From the cell containing the given text, extract its center point as (X, Y) coordinate. 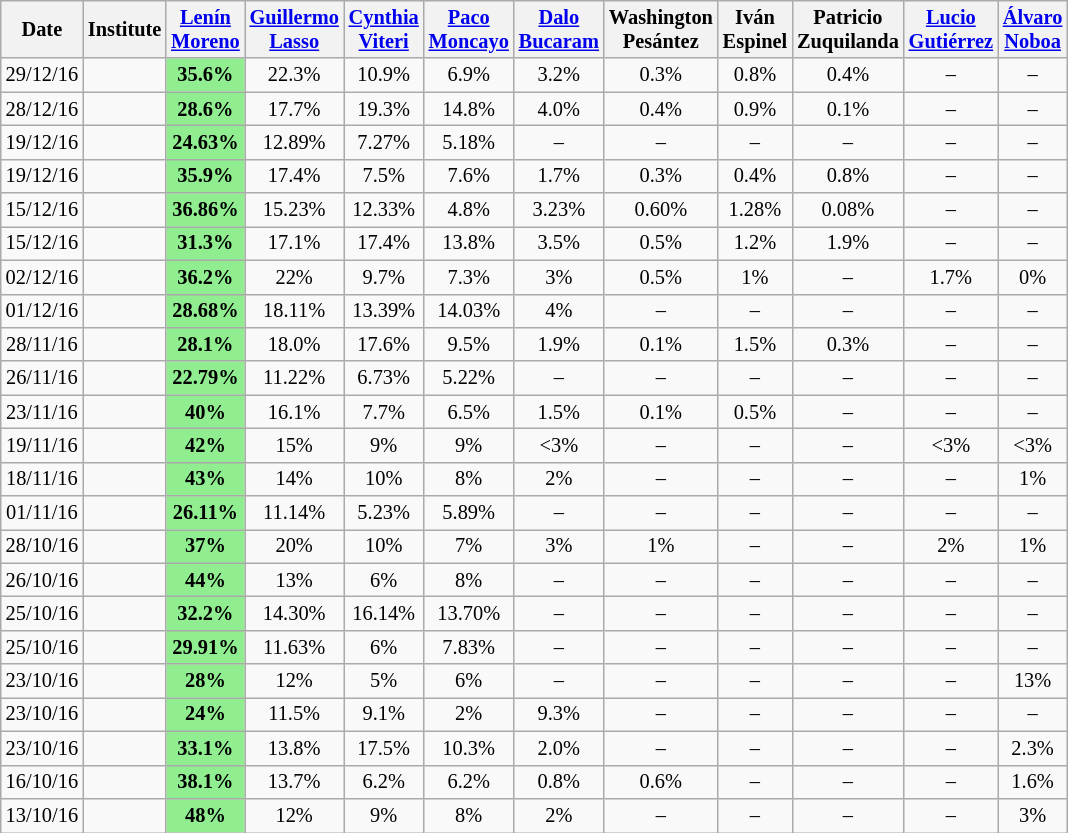
36.2% (205, 277)
29.91% (205, 647)
28% (205, 681)
4.8% (469, 210)
ÁlvaroNoboa (1032, 29)
5.22% (469, 378)
7.83% (469, 647)
24% (205, 714)
36.86% (205, 210)
44% (205, 580)
0% (1032, 277)
28.6% (205, 109)
6.73% (384, 378)
17.5% (384, 748)
15.23% (294, 210)
14.30% (294, 613)
20% (294, 546)
43% (205, 479)
19/11/16 (42, 445)
9.1% (384, 714)
IvánEspinel (755, 29)
18.11% (294, 311)
17.6% (384, 344)
9.3% (559, 714)
11.14% (294, 513)
22% (294, 277)
17.7% (294, 109)
CynthiaViteri (384, 29)
11.22% (294, 378)
28/12/16 (42, 109)
35.6% (205, 75)
7.6% (469, 176)
9.5% (469, 344)
10.3% (469, 748)
13/10/16 (42, 815)
14.8% (469, 109)
2.3% (1032, 748)
02/12/16 (42, 277)
19.3% (384, 109)
42% (205, 445)
6.5% (469, 412)
16.14% (384, 613)
28/10/16 (42, 546)
13.39% (384, 311)
01/11/16 (42, 513)
6.9% (469, 75)
9.7% (384, 277)
WashingtonPesántez (661, 29)
31.3% (205, 243)
3.5% (559, 243)
3.2% (559, 75)
01/12/16 (42, 311)
11.5% (294, 714)
40% (205, 412)
15% (294, 445)
11.63% (294, 647)
13.7% (294, 782)
0.08% (848, 210)
PacoMoncayo (469, 29)
28.1% (205, 344)
0.60% (661, 210)
12.33% (384, 210)
13.70% (469, 613)
LenínMoreno (205, 29)
4.0% (559, 109)
16.1% (294, 412)
7.3% (469, 277)
DaloBucaram (559, 29)
24.63% (205, 142)
1.6% (1032, 782)
48% (205, 815)
18.0% (294, 344)
33.1% (205, 748)
Date (42, 29)
7.5% (384, 176)
1.2% (755, 243)
22.79% (205, 378)
0.9% (755, 109)
38.1% (205, 782)
5.23% (384, 513)
PatricioZuquilanda (848, 29)
17.1% (294, 243)
26.11% (205, 513)
35.9% (205, 176)
3.23% (559, 210)
18/11/16 (42, 479)
5.89% (469, 513)
32.2% (205, 613)
7.7% (384, 412)
0.6% (661, 782)
37% (205, 546)
10.9% (384, 75)
26/10/16 (42, 580)
1.28% (755, 210)
2.0% (559, 748)
28/11/16 (42, 344)
22.3% (294, 75)
28.68% (205, 311)
Institute (124, 29)
12.89% (294, 142)
23/11/16 (42, 412)
7.27% (384, 142)
LucioGutiérrez (951, 29)
16/10/16 (42, 782)
5% (384, 681)
29/12/16 (42, 75)
5.18% (469, 142)
4% (559, 311)
26/11/16 (42, 378)
14.03% (469, 311)
GuillermoLasso (294, 29)
14% (294, 479)
7% (469, 546)
